Output the (x, y) coordinate of the center of the cell containing the given text.  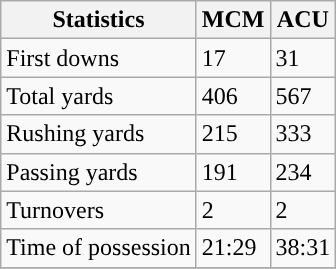
Statistics (99, 20)
17 (233, 58)
Turnovers (99, 210)
First downs (99, 58)
215 (233, 134)
ACU (303, 20)
406 (233, 96)
Total yards (99, 96)
234 (303, 172)
Passing yards (99, 172)
21:29 (233, 248)
191 (233, 172)
38:31 (303, 248)
567 (303, 96)
31 (303, 58)
MCM (233, 20)
Time of possession (99, 248)
333 (303, 134)
Rushing yards (99, 134)
